Capture the cell that displays the provided text and extract its [X, Y] central coordinate. 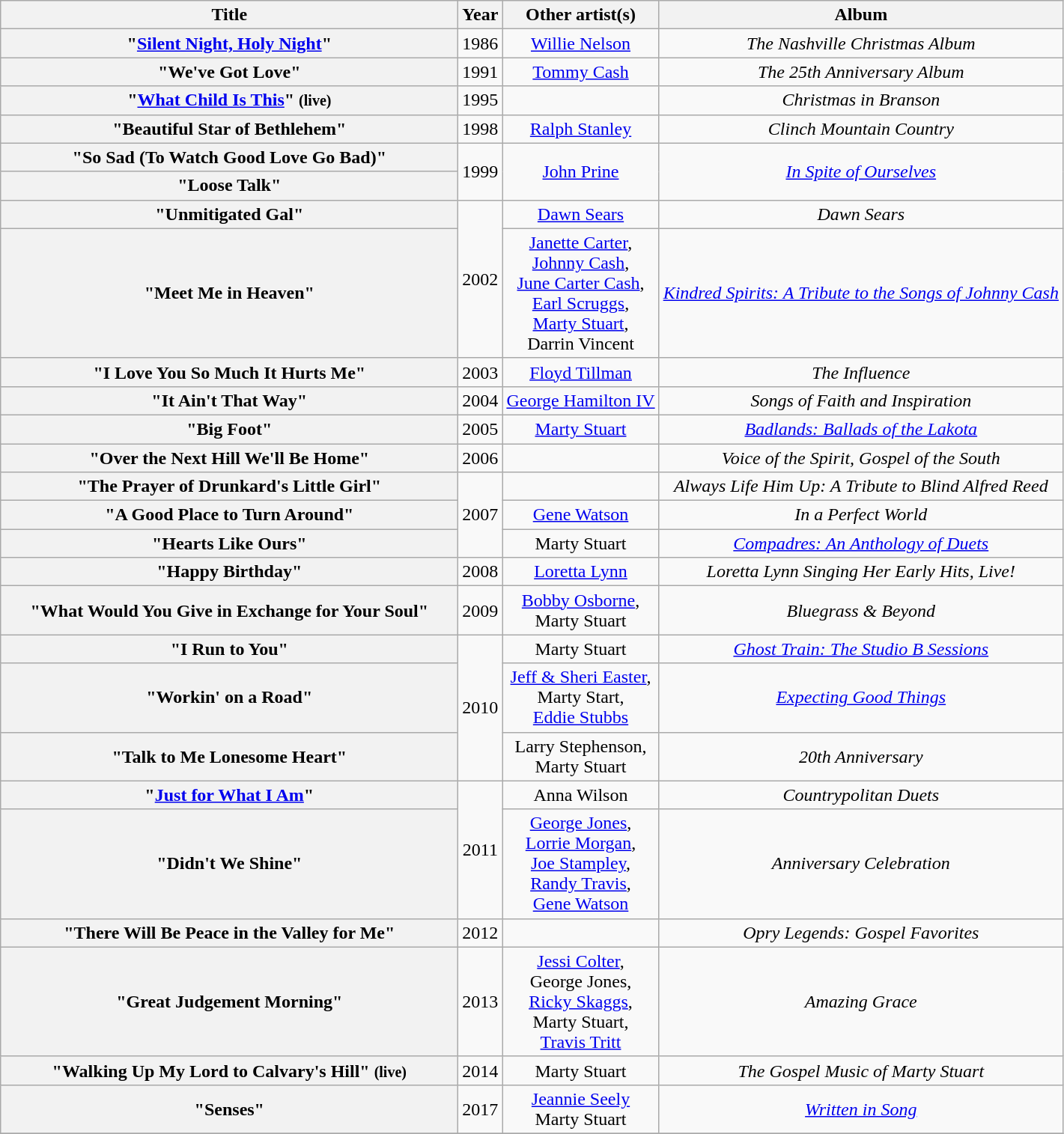
2013 [481, 1002]
Christmas in Branson [861, 100]
"Didn't We Shine" [229, 864]
Anna Wilson [581, 795]
2017 [481, 1109]
1999 [481, 171]
2003 [481, 372]
2005 [481, 429]
2006 [481, 457]
Tommy Cash [581, 72]
"Beautiful Star of Bethlehem" [229, 129]
Kindred Spirits: A Tribute to the Songs of Johnny Cash [861, 293]
"What Child Is This" (live) [229, 100]
2014 [481, 1070]
2011 [481, 850]
"It Ain't That Way" [229, 400]
2010 [481, 708]
1991 [481, 72]
2009 [481, 611]
Title [229, 15]
"Great Judgement Morning" [229, 1002]
Bluegrass & Beyond [861, 611]
1986 [481, 43]
"Big Foot" [229, 429]
Bobby Osborne,Marty Stuart [581, 611]
Floyd Tillman [581, 372]
"Hearts Like Ours" [229, 543]
"I Love You So Much It Hurts Me" [229, 372]
"Unmitigated Gal" [229, 214]
"Workin' on a Road" [229, 698]
John Prine [581, 171]
Gene Watson [581, 515]
Year [481, 15]
Loretta Lynn [581, 572]
"What Would You Give in Exchange for Your Soul" [229, 611]
Jessi Colter,George Jones,Ricky Skaggs,Marty Stuart,Travis Tritt [581, 1002]
The Nashville Christmas Album [861, 43]
2012 [481, 933]
2008 [481, 572]
"Senses" [229, 1109]
Always Life Him Up: A Tribute to Blind Alfred Reed [861, 487]
The Gospel Music of Marty Stuart [861, 1070]
2002 [481, 278]
"Just for What I Am" [229, 795]
Clinch Mountain Country [861, 129]
Countrypolitan Duets [861, 795]
Album [861, 15]
"We've Got Love" [229, 72]
Compadres: An Anthology of Duets [861, 543]
2004 [481, 400]
"Happy Birthday" [229, 572]
"Loose Talk" [229, 186]
"There Will Be Peace in the Valley for Me" [229, 933]
"So Sad (To Watch Good Love Go Bad)" [229, 157]
1998 [481, 129]
20th Anniversary [861, 756]
In a Perfect World [861, 515]
Ghost Train: The Studio B Sessions [861, 649]
Badlands: Ballads of the Lakota [861, 429]
2007 [481, 515]
In Spite of Ourselves [861, 171]
Amazing Grace [861, 1002]
"Meet Me in Heaven" [229, 293]
Anniversary Celebration [861, 864]
Expecting Good Things [861, 698]
Loretta Lynn Singing Her Early Hits, Live! [861, 572]
Ralph Stanley [581, 129]
"The Prayer of Drunkard's Little Girl" [229, 487]
Voice of the Spirit, Gospel of the South [861, 457]
1995 [481, 100]
George Jones,Lorrie Morgan,Joe Stampley,Randy Travis,Gene Watson [581, 864]
"I Run to You" [229, 649]
"Silent Night, Holy Night" [229, 43]
The Influence [861, 372]
Opry Legends: Gospel Favorites [861, 933]
"A Good Place to Turn Around" [229, 515]
Songs of Faith and Inspiration [861, 400]
Larry Stephenson,Marty Stuart [581, 756]
"Talk to Me Lonesome Heart" [229, 756]
Willie Nelson [581, 43]
Written in Song [861, 1109]
"Walking Up My Lord to Calvary's Hill" (live) [229, 1070]
"Over the Next Hill We'll Be Home" [229, 457]
George Hamilton IV [581, 400]
Jeannie SeelyMarty Stuart [581, 1109]
Jeff & Sheri Easter,Marty Start,Eddie Stubbs [581, 698]
Janette Carter,Johnny Cash,June Carter Cash,Earl Scruggs,Marty Stuart,Darrin Vincent [581, 293]
Other artist(s) [581, 15]
The 25th Anniversary Album [861, 72]
